Identify which cell holds the provided text, then report its [x, y] central coordinate. 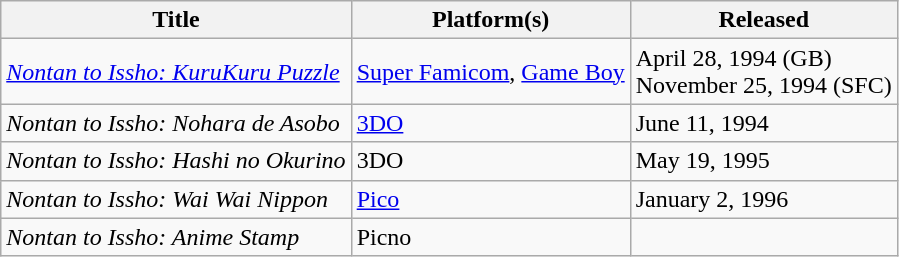
Pico [490, 199]
May 19, 1995 [764, 161]
January 2, 1996 [764, 199]
Released [764, 20]
Nontan to Issho: Hashi no Okurino [176, 161]
Nontan to Issho: KuruKuru Puzzle [176, 72]
April 28, 1994 (GB)November 25, 1994 (SFC) [764, 72]
June 11, 1994 [764, 123]
Nontan to Issho: Nohara de Asobo [176, 123]
Nontan to Issho: Wai Wai Nippon [176, 199]
Super Famicom, Game Boy [490, 72]
Nontan to Issho: Anime Stamp [176, 237]
Picno [490, 237]
Platform(s) [490, 20]
Title [176, 20]
